Locate the cell with the specified text and output its [X, Y] center coordinate. 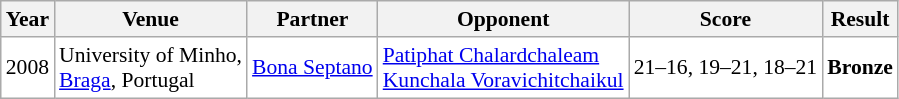
Score [726, 19]
Result [860, 19]
Opponent [504, 19]
Year [28, 19]
University of Minho,Braga, Portugal [150, 68]
Bronze [860, 68]
Venue [150, 19]
Patiphat Chalardchaleam Kunchala Voravichitchaikul [504, 68]
Partner [312, 19]
Bona Septano [312, 68]
21–16, 19–21, 18–21 [726, 68]
2008 [28, 68]
